Return the (X, Y) coordinate for the center point of the cell that contains the specified text.  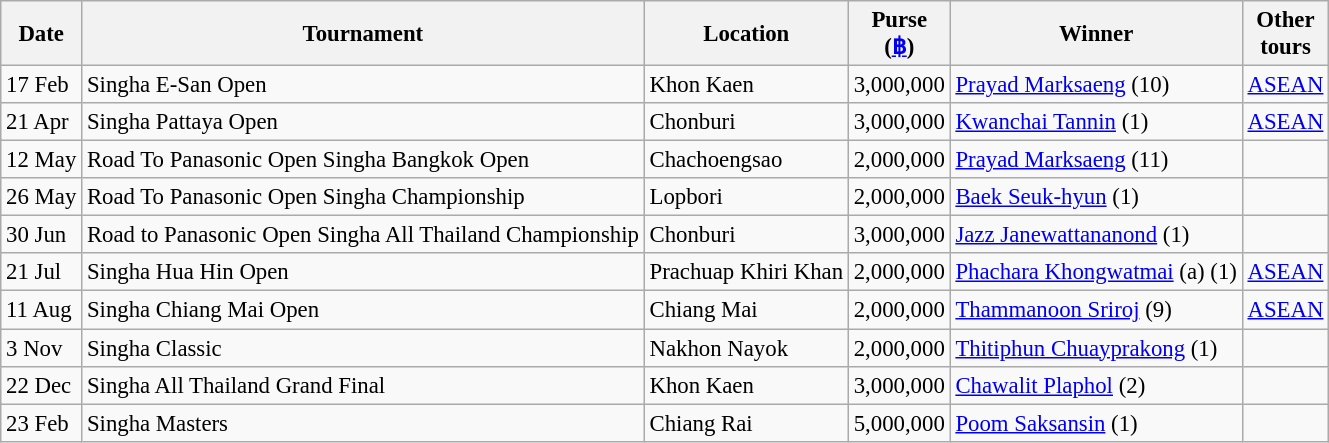
Lopbori (746, 197)
Road to Panasonic Open Singha All Thailand Championship (364, 235)
17 Feb (42, 85)
11 Aug (42, 310)
Date (42, 34)
Purse(฿) (899, 34)
Winner (1096, 34)
Prayad Marksaeng (10) (1096, 85)
Prachuap Khiri Khan (746, 273)
Singha All Thailand Grand Final (364, 385)
21 Jul (42, 273)
Othertours (1286, 34)
Tournament (364, 34)
Kwanchai Tannin (1) (1096, 122)
Singha Pattaya Open (364, 122)
Singha Chiang Mai Open (364, 310)
Thitiphun Chuayprakong (1) (1096, 348)
21 Apr (42, 122)
Chiang Mai (746, 310)
30 Jun (42, 235)
Chawalit Plaphol (2) (1096, 385)
Singha Masters (364, 423)
3 Nov (42, 348)
5,000,000 (899, 423)
Chiang Rai (746, 423)
Chachoengsao (746, 160)
Singha E-San Open (364, 85)
Phachara Khongwatmai (a) (1) (1096, 273)
Road To Panasonic Open Singha Championship (364, 197)
Poom Saksansin (1) (1096, 423)
26 May (42, 197)
Prayad Marksaeng (11) (1096, 160)
22 Dec (42, 385)
23 Feb (42, 423)
Road To Panasonic Open Singha Bangkok Open (364, 160)
Baek Seuk-hyun (1) (1096, 197)
12 May (42, 160)
Location (746, 34)
Thammanoon Sriroj (9) (1096, 310)
Jazz Janewattananond (1) (1096, 235)
Nakhon Nayok (746, 348)
Singha Hua Hin Open (364, 273)
Singha Classic (364, 348)
